From the cell containing the given text, extract its center point as (x, y) coordinate. 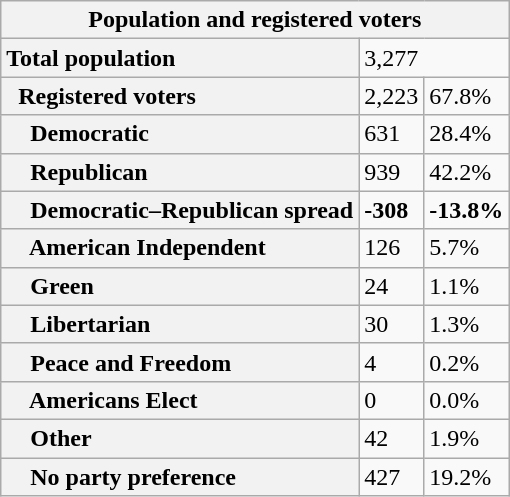
Republican (180, 172)
Peace and Freedom (180, 362)
631 (392, 134)
0.0% (466, 400)
24 (392, 286)
1.3% (466, 324)
5.7% (466, 248)
2,223 (392, 96)
Americans Elect (180, 400)
1.9% (466, 438)
Green (180, 286)
Population and registered voters (255, 20)
American Independent (180, 248)
19.2% (466, 477)
126 (392, 248)
28.4% (466, 134)
42.2% (466, 172)
427 (392, 477)
Democratic–Republican spread (180, 210)
0 (392, 400)
42 (392, 438)
Total population (180, 58)
Other (180, 438)
67.8% (466, 96)
Registered voters (180, 96)
0.2% (466, 362)
Libertarian (180, 324)
939 (392, 172)
-13.8% (466, 210)
Democratic (180, 134)
30 (392, 324)
4 (392, 362)
No party preference (180, 477)
-308 (392, 210)
1.1% (466, 286)
3,277 (434, 58)
